Extract the (X, Y) coordinate from the center of the cell holding the provided text.  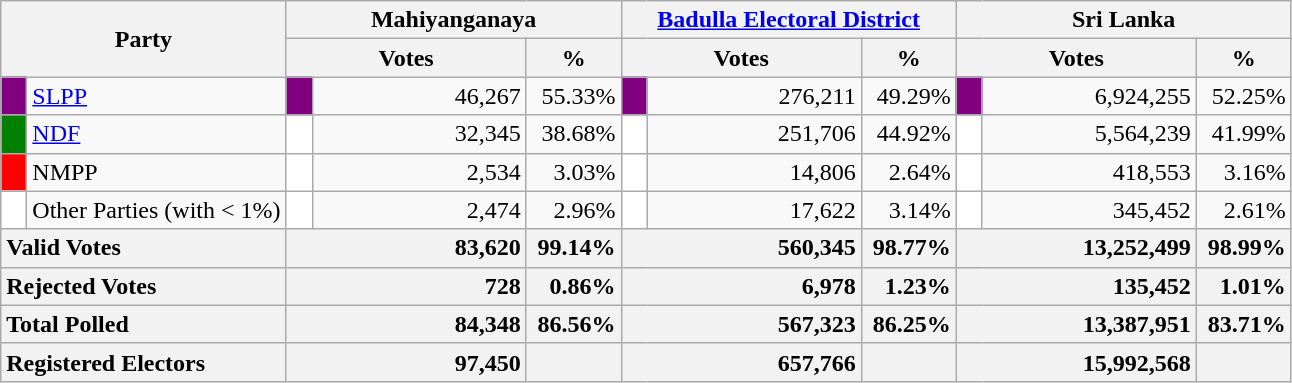
657,766 (741, 362)
86.25% (908, 324)
6,924,255 (1089, 96)
728 (406, 286)
Total Polled (144, 324)
13,387,951 (1076, 324)
6,978 (741, 286)
46,267 (419, 96)
NDF (156, 134)
Sri Lanka (1124, 20)
83.71% (1244, 324)
32,345 (419, 134)
55.33% (574, 96)
14,806 (754, 172)
2,474 (419, 210)
98.99% (1244, 248)
84,348 (406, 324)
3.03% (574, 172)
86.56% (574, 324)
Registered Electors (144, 362)
5,564,239 (1089, 134)
NMPP (156, 172)
41.99% (1244, 134)
2,534 (419, 172)
38.68% (574, 134)
1.23% (908, 286)
345,452 (1089, 210)
135,452 (1076, 286)
SLPP (156, 96)
Mahiyanganaya (454, 20)
2.61% (1244, 210)
15,992,568 (1076, 362)
97,450 (406, 362)
Party (144, 39)
83,620 (406, 248)
2.64% (908, 172)
52.25% (1244, 96)
99.14% (574, 248)
98.77% (908, 248)
2.96% (574, 210)
3.14% (908, 210)
Badulla Electoral District (788, 20)
251,706 (754, 134)
49.29% (908, 96)
567,323 (741, 324)
Valid Votes (144, 248)
Rejected Votes (144, 286)
Other Parties (with < 1%) (156, 210)
418,553 (1089, 172)
17,622 (754, 210)
3.16% (1244, 172)
560,345 (741, 248)
1.01% (1244, 286)
276,211 (754, 96)
13,252,499 (1076, 248)
44.92% (908, 134)
0.86% (574, 286)
